Identify which cell holds the provided text, then report its [X, Y] central coordinate. 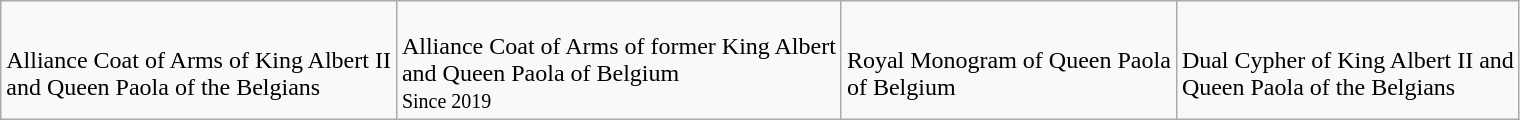
Alliance Coat of Arms of former King Albert and Queen Paola of BelgiumSince 2019 [618, 60]
Alliance Coat of Arms of King Albert II and Queen Paola of the Belgians [199, 60]
Dual Cypher of King Albert II and Queen Paola of the Belgians [1348, 60]
Royal Monogram of Queen Paola of Belgium [1008, 60]
